Detect which cell encompasses the target text, then output its (x, y) center coordinate. 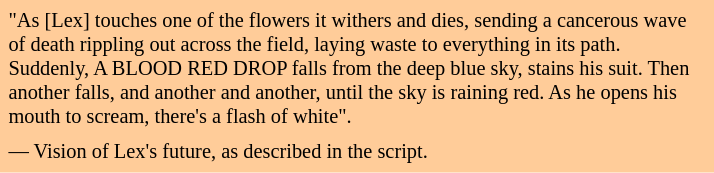
— Vision of Lex's future, as described in the script. (356, 152)
